Scan for the cell matching the given text and deliver its (X, Y) coordinate at center. 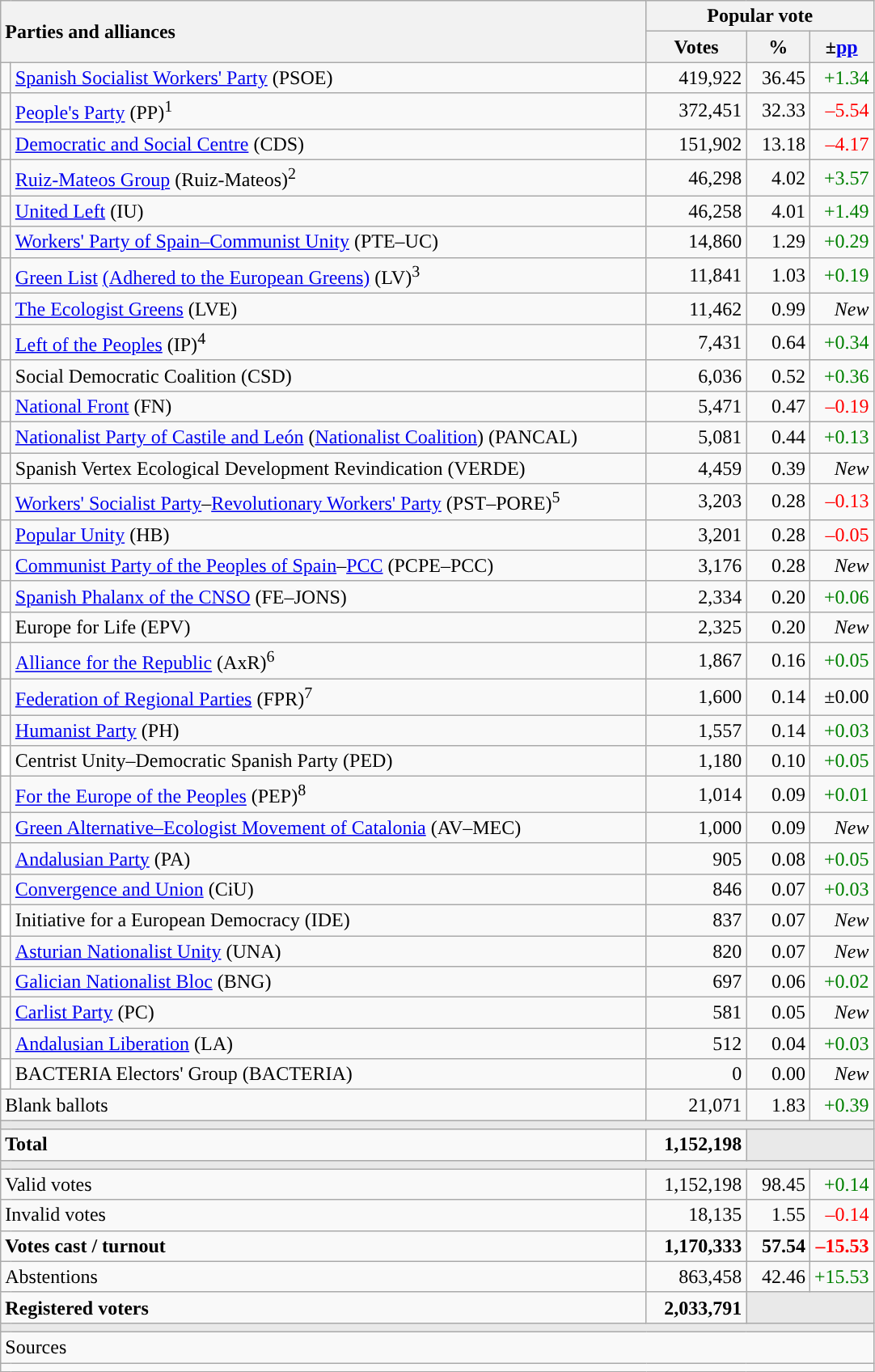
0.04 (778, 1044)
1,600 (696, 697)
+1.49 (841, 211)
Nationalist Party of Castile and León (Nationalist Coalition) (PANCAL) (328, 438)
–0.05 (841, 535)
±0.00 (841, 697)
Votes (696, 47)
Parties and alliances (323, 32)
Andalusian Party (PA) (328, 858)
3,176 (696, 565)
13.18 (778, 144)
Spanish Socialist Workers' Party (PSOE) (328, 78)
Humanist Party (PH) (328, 730)
151,902 (696, 144)
–0.14 (841, 1215)
Asturian Nationalist Unity (UNA) (328, 951)
2,325 (696, 627)
0.08 (778, 858)
3,201 (696, 535)
14,860 (696, 242)
+0.19 (841, 275)
+0.02 (841, 982)
1,867 (696, 660)
42.46 (778, 1277)
697 (696, 982)
+0.14 (841, 1184)
The Ecologist Greens (LVE) (328, 309)
0 (696, 1074)
For the Europe of the Peoples (PEP)8 (328, 794)
0.16 (778, 660)
1.03 (778, 275)
+0.34 (841, 343)
0.47 (778, 406)
Alliance for the Republic (AxR)6 (328, 660)
846 (696, 889)
0.39 (778, 468)
1,557 (696, 730)
1.55 (778, 1215)
820 (696, 951)
372,451 (696, 112)
+0.01 (841, 794)
36.45 (778, 78)
Communist Party of the Peoples of Spain–PCC (PCPE–PCC) (328, 565)
4,459 (696, 468)
People's Party (PP)1 (328, 112)
+0.39 (841, 1105)
Valid votes (323, 1184)
Abstentions (323, 1277)
+1.34 (841, 78)
National Front (FN) (328, 406)
BACTERIA Electors' Group (BACTERIA) (328, 1074)
Spanish Vertex Ecological Development Revindication (VERDE) (328, 468)
0.44 (778, 438)
1.29 (778, 242)
–4.17 (841, 144)
6,036 (696, 375)
0.52 (778, 375)
Ruiz-Mateos Group (Ruiz-Mateos)2 (328, 178)
Sources (437, 1347)
4.02 (778, 178)
–0.13 (841, 502)
–15.53 (841, 1246)
+3.57 (841, 178)
11,841 (696, 275)
2,334 (696, 596)
Workers' Party of Spain–Communist Unity (PTE–UC) (328, 242)
Europe for Life (EPV) (328, 627)
Carlist Party (PC) (328, 1013)
Blank ballots (323, 1105)
Spanish Phalanx of the CNSO (FE–JONS) (328, 596)
–0.19 (841, 406)
Left of the Peoples (IP)4 (328, 343)
21,071 (696, 1105)
905 (696, 858)
1.83 (778, 1105)
+0.29 (841, 242)
581 (696, 1013)
Social Democratic Coalition (CSD) (328, 375)
3,203 (696, 502)
1,170,333 (696, 1246)
863,458 (696, 1277)
1,180 (696, 761)
Workers' Socialist Party–Revolutionary Workers' Party (PST–PORE)5 (328, 502)
Convergence and Union (CiU) (328, 889)
32.33 (778, 112)
+0.36 (841, 375)
512 (696, 1044)
Green Alternative–Ecologist Movement of Catalonia (AV–MEC) (328, 828)
Total (323, 1145)
Votes cast / turnout (323, 1246)
1,014 (696, 794)
0.00 (778, 1074)
Democratic and Social Centre (CDS) (328, 144)
±pp (841, 47)
Centrist Unity–Democratic Spanish Party (PED) (328, 761)
United Left (IU) (328, 211)
18,135 (696, 1215)
Galician Nationalist Bloc (BNG) (328, 982)
+0.13 (841, 438)
0.05 (778, 1013)
11,462 (696, 309)
–5.54 (841, 112)
Andalusian Liberation (LA) (328, 1044)
Popular Unity (HB) (328, 535)
1,000 (696, 828)
837 (696, 920)
5,081 (696, 438)
5,471 (696, 406)
Green List (Adhered to the European Greens) (LV)3 (328, 275)
0.06 (778, 982)
Federation of Regional Parties (FPR)7 (328, 697)
46,298 (696, 178)
0.10 (778, 761)
98.45 (778, 1184)
46,258 (696, 211)
+15.53 (841, 1277)
419,922 (696, 78)
Initiative for a European Democracy (IDE) (328, 920)
0.99 (778, 309)
0.64 (778, 343)
2,033,791 (696, 1307)
Popular vote (760, 16)
Registered voters (323, 1307)
7,431 (696, 343)
4.01 (778, 211)
+0.06 (841, 596)
% (778, 47)
Invalid votes (323, 1215)
57.54 (778, 1246)
